Extract the (X, Y) coordinate from the center of the cell holding the provided text.  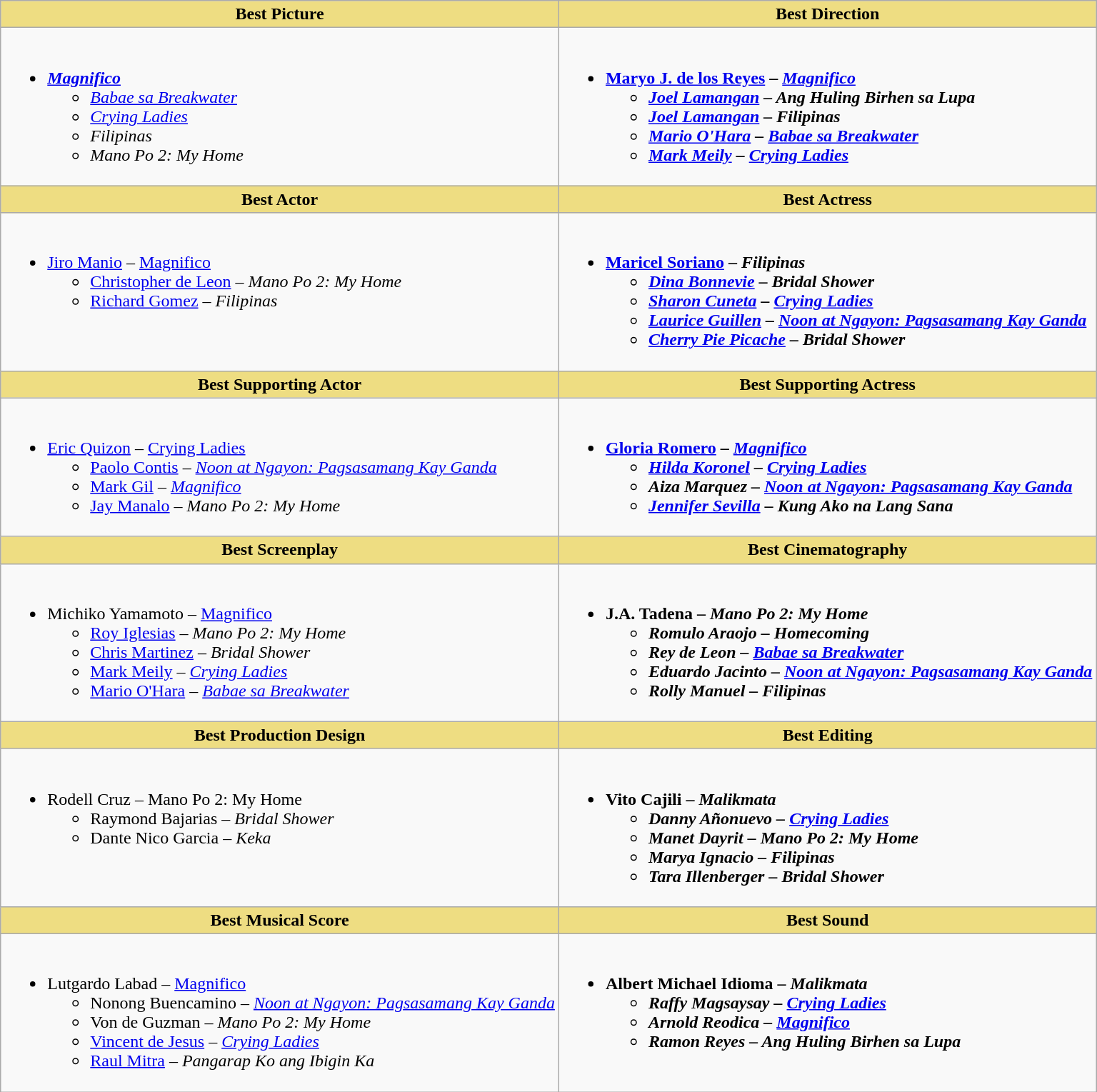
Jiro Manio – MagnificoChristopher de Leon – Mano Po 2: My HomeRichard Gomez – Filipinas (280, 291)
Vito Cajili – MalikmataDanny Añonuevo – Crying LadiesManet Dayrit – Mano Po 2: My HomeMarya Ignacio – FilipinasTara Illenberger – Bridal Shower (827, 827)
Best Direction (827, 14)
Best Production Design (280, 735)
Albert Michael Idioma – MalikmataRaffy Magsaysay – Crying LadiesArnold Reodica – MagnificoRamon Reyes – Ang Huling Birhen sa Lupa (827, 1013)
Best Sound (827, 920)
Eric Quizon – Crying LadiesPaolo Contis – Noon at Ngayon: Pagsasamang Kay GandaMark Gil – MagnificoJay Manalo – Mano Po 2: My Home (280, 467)
Best Supporting Actress (827, 384)
Best Supporting Actor (280, 384)
Best Editing (827, 735)
MagnificoBabae sa BreakwaterCrying LadiesFilipinasMano Po 2: My Home (280, 107)
Gloria Romero – MagnificoHilda Koronel – Crying LadiesAiza Marquez – Noon at Ngayon: Pagsasamang Kay GandaJennifer Sevilla – Kung Ako na Lang Sana (827, 467)
Best Musical Score (280, 920)
Best Cinematography (827, 550)
Best Screenplay (280, 550)
Best Picture (280, 14)
Best Actress (827, 199)
Rodell Cruz – Mano Po 2: My HomeRaymond Bajarias – Bridal ShowerDante Nico Garcia – Keka (280, 827)
Best Actor (280, 199)
